Search for the cell housing the specified text and yield its [x, y] center coordinate. 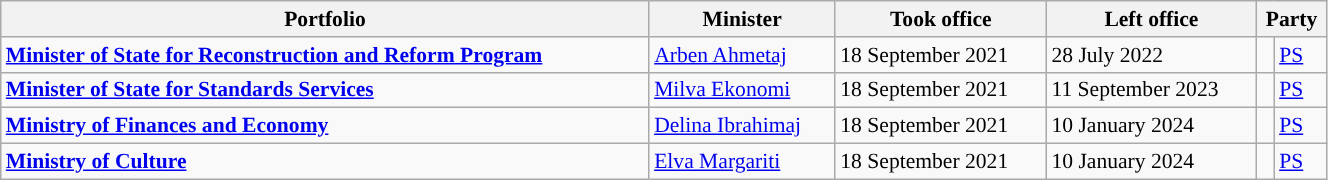
Portfolio [325, 19]
28 July 2022 [1151, 55]
Took office [940, 19]
Party [1292, 19]
Minister of State for Standards Services [325, 90]
Minister [742, 19]
Ministry of Finances and Economy [325, 126]
Delina Ibrahimaj [742, 126]
Elva Margariti [742, 162]
Minister of State for Reconstruction and Reform Program [325, 55]
Arben Ahmetaj [742, 55]
Ministry of Culture [325, 162]
11 September 2023 [1151, 90]
Milva Ekonomi [742, 90]
Left office [1151, 19]
